Search for the cell housing the specified text and yield its [X, Y] center coordinate. 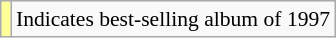
Indicates best-selling album of 1997 [173, 19]
